Detect which cell encompasses the target text, then output its (X, Y) center coordinate. 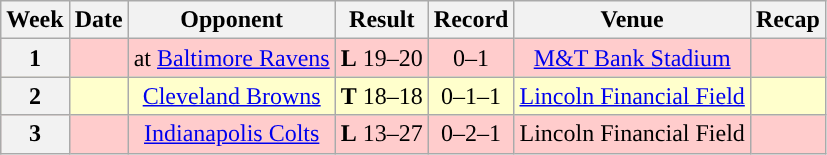
Venue (632, 20)
T 18–18 (382, 96)
Result (382, 20)
1 (35, 58)
L 13–27 (382, 134)
Week (35, 20)
M&T Bank Stadium (632, 58)
Indianapolis Colts (232, 134)
Opponent (232, 20)
at Baltimore Ravens (232, 58)
Date (98, 20)
Cleveland Browns (232, 96)
0–2–1 (471, 134)
3 (35, 134)
Record (471, 20)
0–1 (471, 58)
2 (35, 96)
Recap (788, 20)
0–1–1 (471, 96)
L 19–20 (382, 58)
